Extract the [x, y] coordinate from the center of the cell holding the provided text.  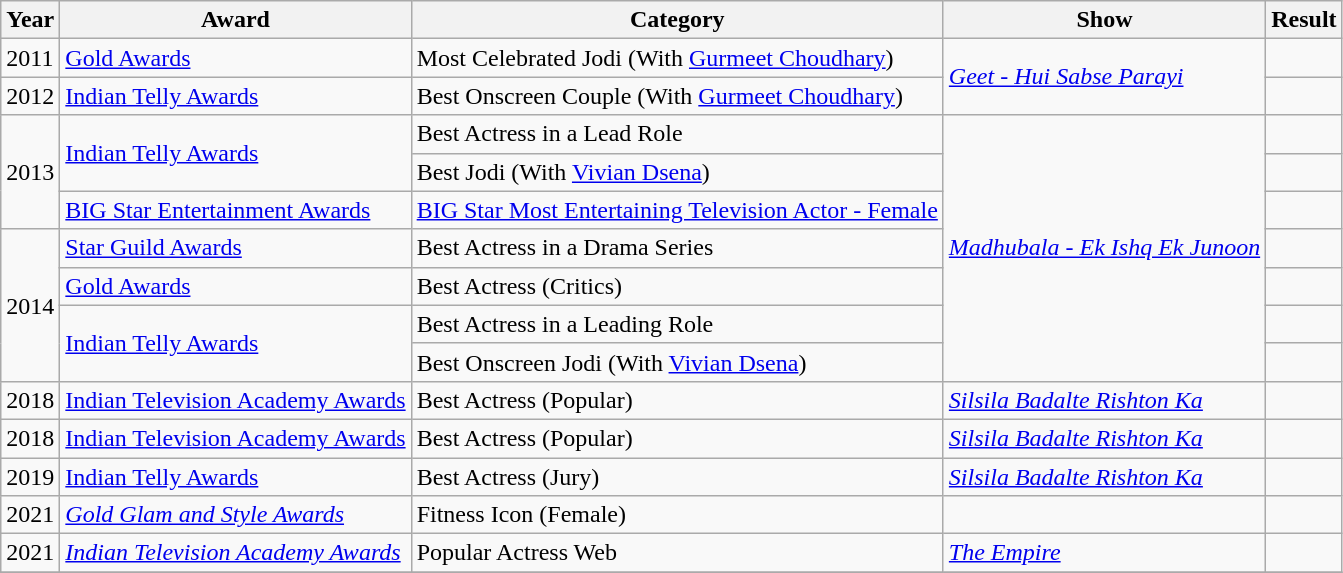
Star Guild Awards [236, 248]
2019 [30, 477]
Gold Glam and Style Awards [236, 515]
BIG Star Entertainment Awards [236, 210]
Category [677, 20]
Year [30, 20]
Show [1104, 20]
Result [1304, 20]
Best Onscreen Jodi (With Vivian Dsena) [677, 362]
Best Actress in a Drama Series [677, 248]
Best Onscreen Couple (With Gurmeet Choudhary) [677, 96]
Madhubala - Ek Ishq Ek Junoon [1104, 248]
2013 [30, 172]
Best Actress in a Lead Role [677, 134]
2014 [30, 305]
Geet - Hui Sabse Parayi [1104, 77]
Best Actress (Critics) [677, 286]
Most Celebrated Jodi (With Gurmeet Choudhary) [677, 58]
BIG Star Most Entertaining Television Actor - Female [677, 210]
2012 [30, 96]
Best Actress (Jury) [677, 477]
Best Actress in a Leading Role [677, 324]
Fitness Icon (Female) [677, 515]
The Empire [1104, 553]
Award [236, 20]
2011 [30, 58]
Popular Actress Web [677, 553]
Best Jodi (With Vivian Dsena) [677, 172]
